Detect which cell encompasses the target text, then output its (x, y) center coordinate. 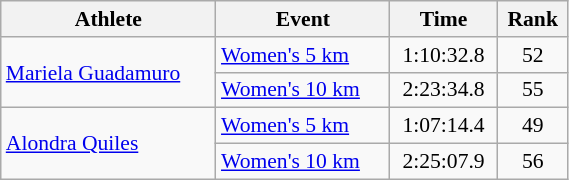
55 (532, 90)
Alondra Quiles (108, 144)
1:10:32.8 (444, 55)
2:23:34.8 (444, 90)
Event (303, 19)
2:25:07.9 (444, 162)
1:07:14.4 (444, 126)
56 (532, 162)
Time (444, 19)
Mariela Guadamuro (108, 72)
49 (532, 126)
Athlete (108, 19)
Rank (532, 19)
52 (532, 55)
